Identify which cell holds the provided text, then report its [X, Y] central coordinate. 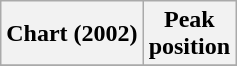
Peakposition [189, 34]
Chart (2002) [72, 34]
